Provide the [X, Y] coordinate of the cell's center where the given text is located.  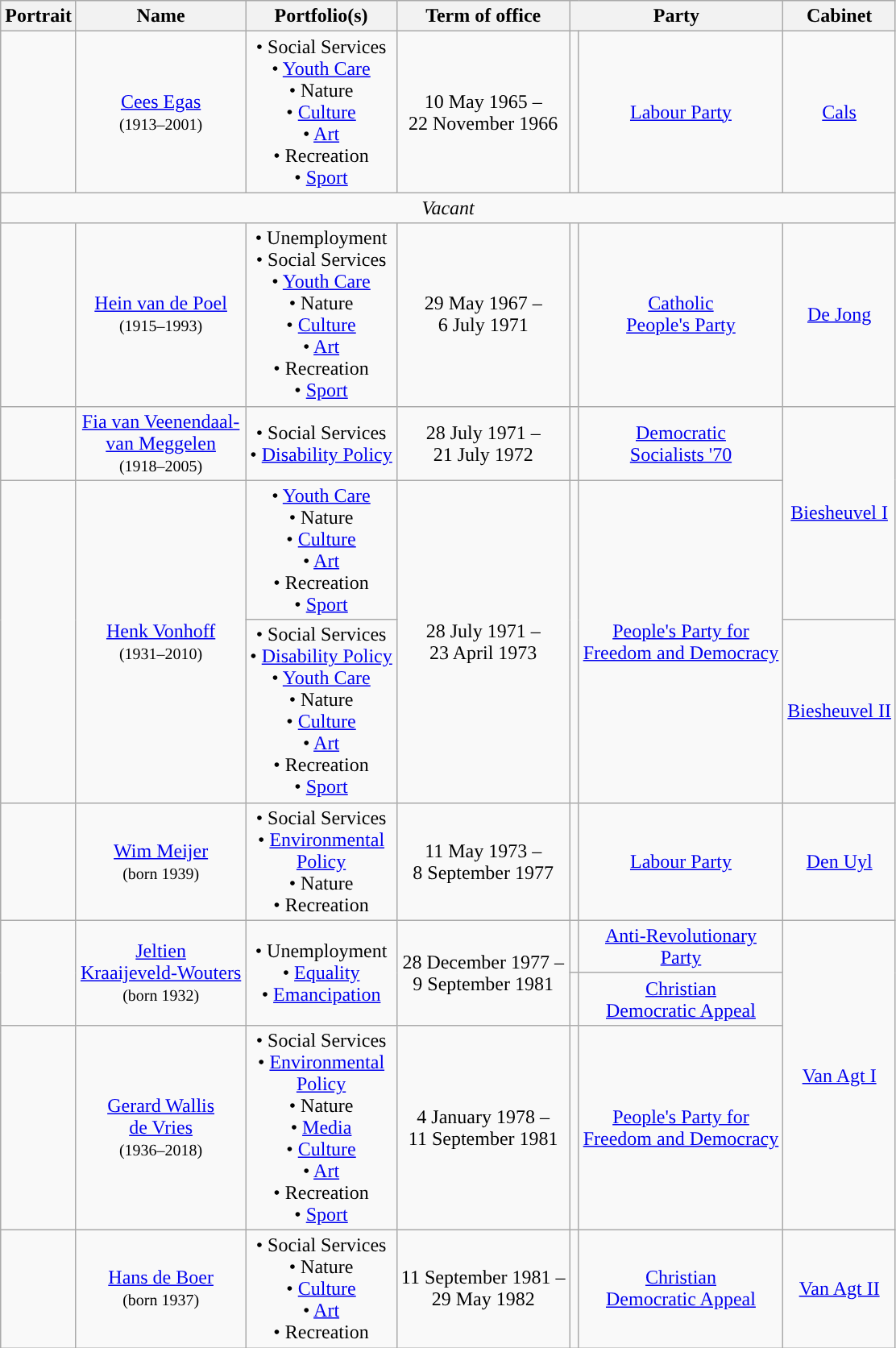
Den Uyl [840, 861]
Term of office [483, 16]
• Social Services • Youth Care • Nature • Culture • Art • Recreation • Sport [321, 112]
Catholic People's Party [681, 314]
Cals [840, 112]
Biesheuvel II [840, 711]
Van Agt I [840, 1075]
Democratic Socialists '70 [681, 443]
28 December 1977 – 9 September 1981 [483, 973]
Cees Egas (1913–2001) [160, 112]
28 July 1971 – 23 April 1973 [483, 641]
• Social Services • Environmental Policy • Nature • Recreation [321, 861]
• Unemployment • Social Services • Youth Care • Nature • Culture • Art • Recreation • Sport [321, 314]
Portfolio(s) [321, 16]
Van Agt II [840, 1288]
Biesheuvel I [840, 512]
28 July 1971 – 21 July 1972 [483, 443]
4 January 1978 – 11 September 1981 [483, 1127]
10 May 1965 – 22 November 1966 [483, 112]
Jeltien Kraaijeveld-Wouters (born 1932) [160, 973]
Cabinet [840, 16]
Fia van Veenendaal-van Meggelen (1918–2005) [160, 443]
Portrait [39, 16]
Name [160, 16]
11 May 1973 – 8 September 1977 [483, 861]
Henk Vonhoff (1931–2010) [160, 641]
• Social Services • Nature • Culture • Art • Recreation [321, 1288]
• Social Services • Disability Policy • Youth Care • Nature • Culture • Art • Recreation • Sport [321, 711]
Hein van de Poel (1915–1993) [160, 314]
Vacant [448, 208]
11 September 1981 – 29 May 1982 [483, 1288]
De Jong [840, 314]
• Social Services • Disability Policy [321, 443]
• Youth Care • Nature • Culture • Art • Recreation • Sport [321, 550]
• Social Services • Environmental Policy • Nature • Media • Culture • Art • Recreation • Sport [321, 1127]
Gerard Wallis de Vries (1936–2018) [160, 1127]
29 May 1967 – 6 July 1971 [483, 314]
• Unemployment • Equality • Emancipation [321, 973]
Wim Meijer (born 1939) [160, 861]
Hans de Boer (born 1937) [160, 1288]
Anti-Revolutionary Party [681, 946]
Party [677, 16]
